From the cell containing the given text, extract its center point as [x, y] coordinate. 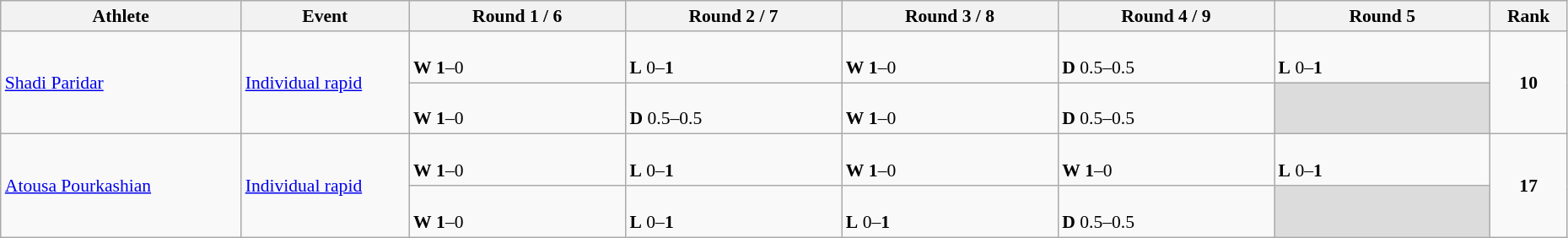
Round 2 / 7 [733, 16]
Athlete [121, 16]
10 [1528, 83]
Round 3 / 8 [950, 16]
17 [1528, 186]
Event [326, 16]
Round 4 / 9 [1166, 16]
Rank [1528, 16]
Atousa Pourkashian [121, 186]
Round 5 [1382, 16]
Shadi Paridar [121, 83]
Round 1 / 6 [517, 16]
